Return (x, y) of the center of cell containing provided text 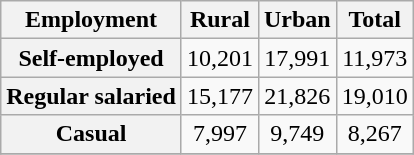
7,997 (220, 134)
Total (374, 20)
Casual (92, 134)
Employment (92, 20)
Rural (220, 20)
Self-employed (92, 58)
21,826 (297, 96)
17,991 (297, 58)
10,201 (220, 58)
11,973 (374, 58)
Regular salaried (92, 96)
9,749 (297, 134)
8,267 (374, 134)
Urban (297, 20)
19,010 (374, 96)
15,177 (220, 96)
